Return the (x, y) coordinate for the center point of the cell that contains the specified text.  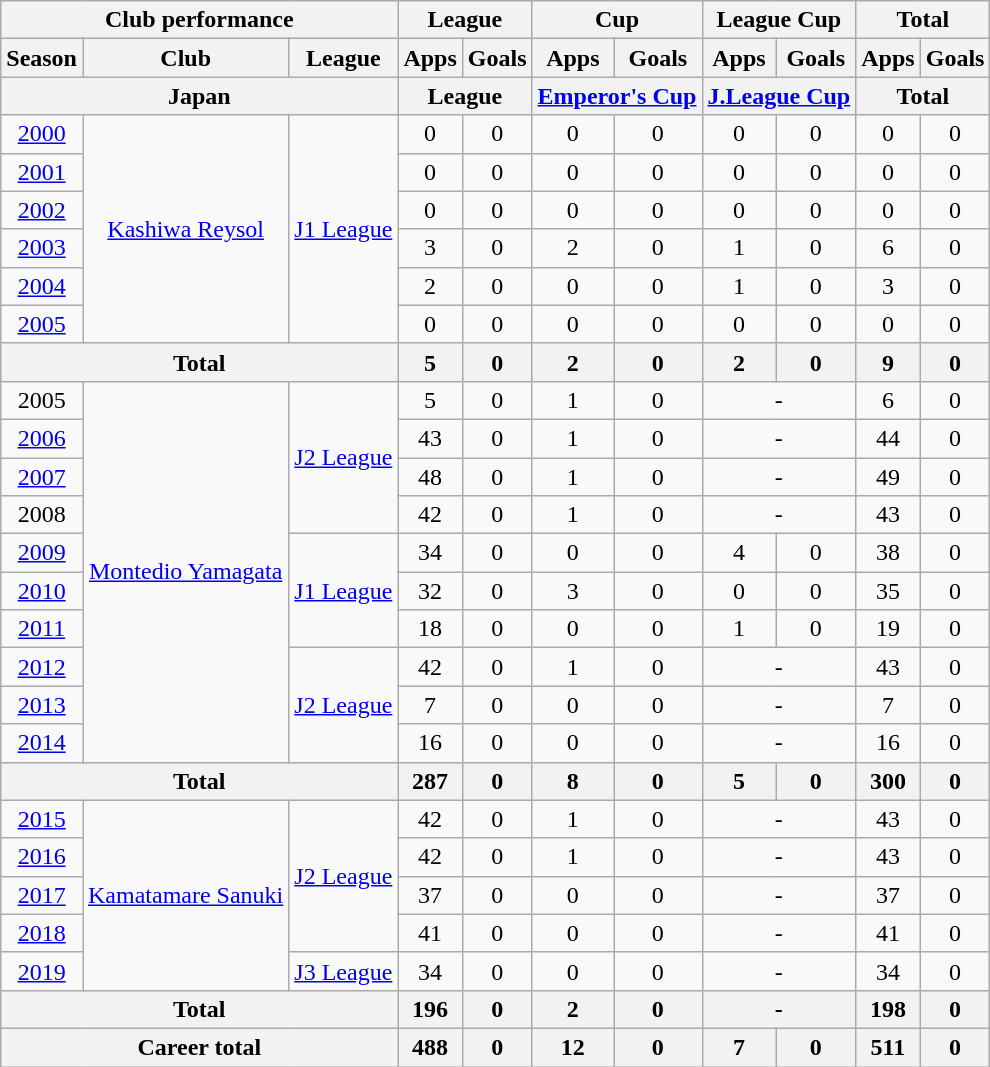
Kashiwa Reysol (185, 229)
44 (888, 438)
2008 (42, 515)
300 (888, 781)
2014 (42, 743)
48 (430, 477)
2002 (42, 210)
2011 (42, 629)
49 (888, 477)
2007 (42, 477)
2009 (42, 553)
League Cup (779, 20)
Club (185, 58)
35 (888, 591)
511 (888, 1047)
2006 (42, 438)
32 (430, 591)
198 (888, 1009)
4 (739, 553)
2003 (42, 248)
Season (42, 58)
8 (573, 781)
12 (573, 1047)
2000 (42, 134)
38 (888, 553)
Japan (200, 96)
2010 (42, 591)
Kamatamare Sanuki (185, 895)
287 (430, 781)
2012 (42, 667)
2017 (42, 895)
9 (888, 362)
Emperor's Cup (617, 96)
488 (430, 1047)
2018 (42, 933)
J.League Cup (779, 96)
Career total (200, 1047)
2016 (42, 857)
2001 (42, 172)
18 (430, 629)
2019 (42, 971)
J3 League (344, 971)
Montedio Yamagata (185, 572)
Cup (617, 20)
2013 (42, 705)
Club performance (200, 20)
19 (888, 629)
196 (430, 1009)
2004 (42, 286)
2015 (42, 819)
